For the text-containing cell, return its midpoint in [x, y] coordinate format. 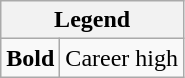
Career high [122, 58]
Legend [92, 20]
Bold [30, 58]
